Find where the given text appears and provide that cell's center as (x, y) coordinate. 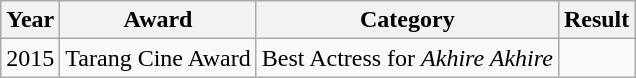
Category (407, 20)
Award (158, 20)
2015 (30, 58)
Tarang Cine Award (158, 58)
Year (30, 20)
Result (596, 20)
Best Actress for Akhire Akhire (407, 58)
